Detect which cell encompasses the target text, then output its [x, y] center coordinate. 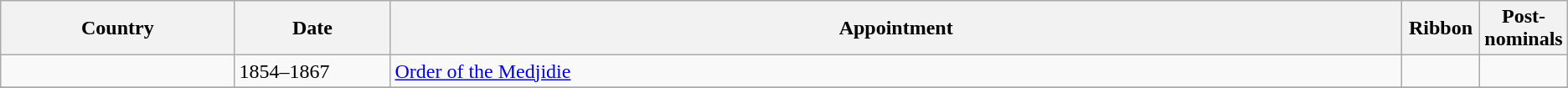
1854–1867 [312, 71]
Country [117, 28]
Order of the Medjidie [896, 71]
Date [312, 28]
Ribbon [1441, 28]
Appointment [896, 28]
Post-nominals [1524, 28]
